Capture the cell that displays the provided text and extract its (X, Y) central coordinate. 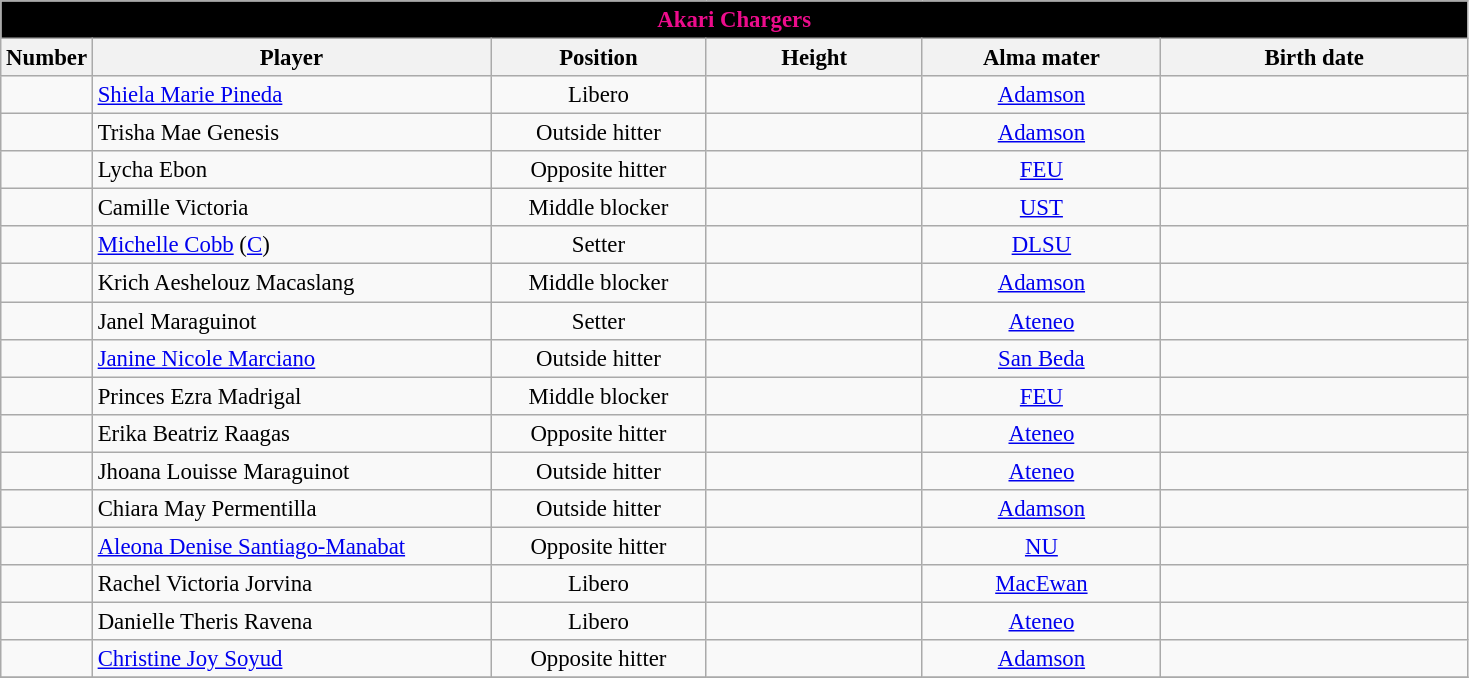
Camille Victoria (291, 208)
Alma mater (1042, 58)
Akari Chargers (734, 20)
Krich Aeshelouz Macaslang (291, 283)
Rachel Victoria Jorvina (291, 584)
Position (599, 58)
Erika Beatriz Raagas (291, 433)
Lycha Ebon (291, 170)
Princes Ezra Madrigal (291, 396)
Height (814, 58)
Christine Joy Soyud (291, 659)
Birth date (1314, 58)
Janine Nicole Marciano (291, 358)
San Beda (1042, 358)
MacEwan (1042, 584)
DLSU (1042, 245)
Danielle Theris Ravena (291, 621)
Player (291, 58)
NU (1042, 546)
Jhoana Louisse Maraguinot (291, 471)
Number (47, 58)
Michelle Cobb (C) (291, 245)
Aleona Denise Santiago-Manabat (291, 546)
Chiara May Permentilla (291, 509)
Shiela Marie Pineda (291, 95)
Janel Maraguinot (291, 321)
Trisha Mae Genesis (291, 133)
UST (1042, 208)
